Extract the (x, y) coordinate from the center of the cell holding the provided text.  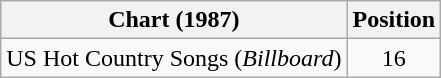
US Hot Country Songs (Billboard) (174, 58)
Chart (1987) (174, 20)
Position (394, 20)
16 (394, 58)
